Detect which cell encompasses the target text, then output its (X, Y) center coordinate. 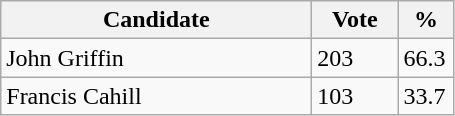
% (426, 20)
103 (355, 96)
Francis Cahill (156, 96)
33.7 (426, 96)
John Griffin (156, 58)
66.3 (426, 58)
Vote (355, 20)
203 (355, 58)
Candidate (156, 20)
